Return the (x, y) coordinate for the center point of the cell that contains the specified text.  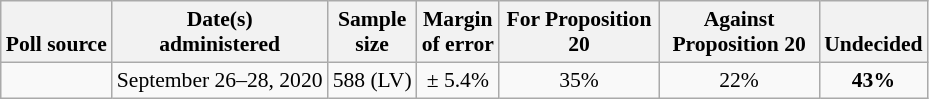
Marginof error (458, 32)
588 (LV) (372, 80)
Date(s)administered (220, 32)
Undecided (873, 32)
September 26–28, 2020 (220, 80)
43% (873, 80)
22% (739, 80)
35% (579, 80)
Poll source (56, 32)
For Proposition 20 (579, 32)
± 5.4% (458, 80)
Samplesize (372, 32)
Against Proposition 20 (739, 32)
